Determine the [x, y] coordinate at the center of the cell enclosing the given text.  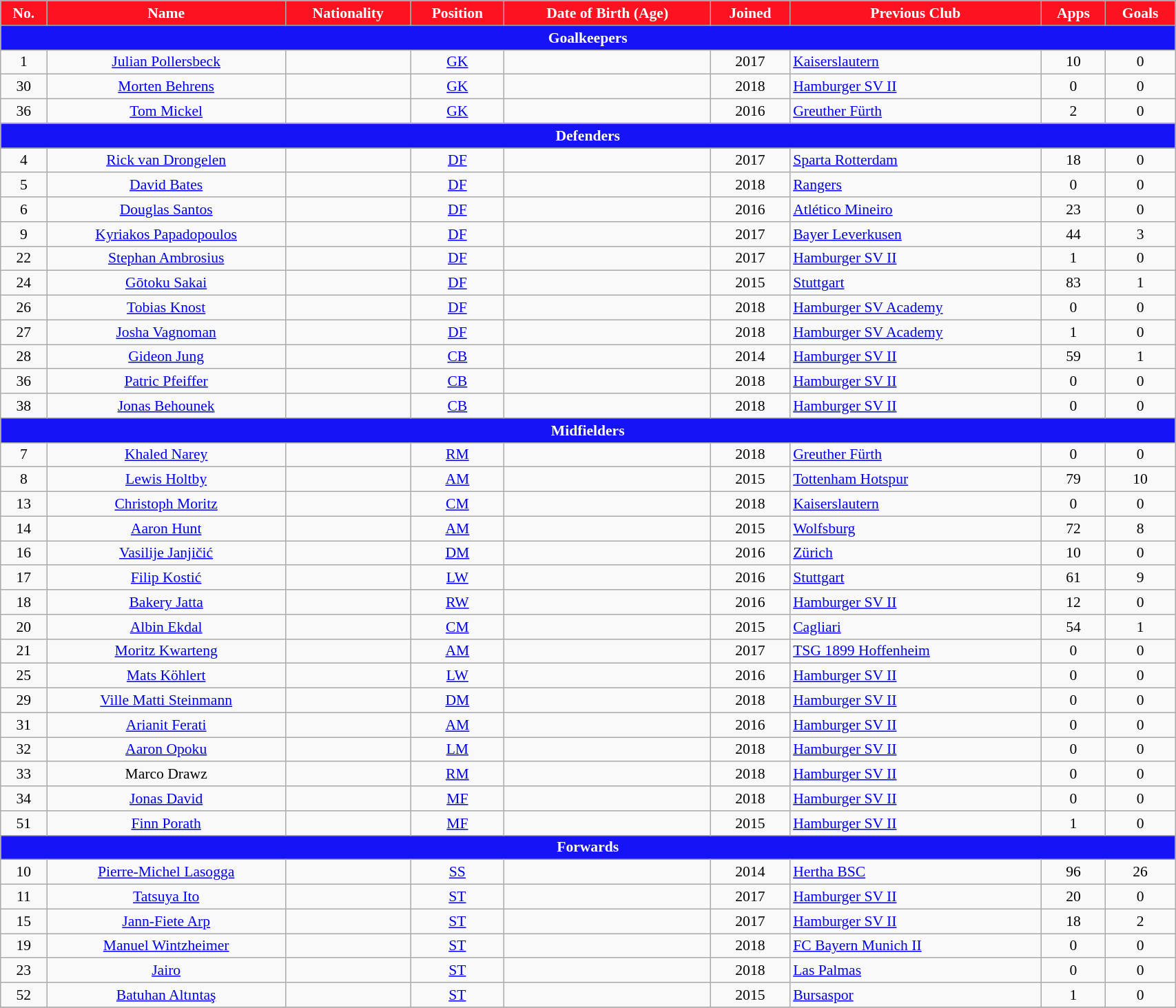
Patric Pfeiffer [166, 382]
Midfielders [588, 431]
25 [23, 676]
22 [23, 258]
83 [1073, 283]
RW [457, 602]
Filip Kostić [166, 578]
Bakery Jatta [166, 602]
Cagliari [915, 627]
Albin Ekdal [166, 627]
79 [1073, 480]
Tobias Knost [166, 308]
34 [23, 799]
Kyriakos Papadopoulos [166, 234]
Batuhan Altıntaş [166, 995]
Jann-Fiete Arp [166, 921]
Joined [750, 13]
29 [23, 701]
11 [23, 897]
Christoph Moritz [166, 504]
17 [23, 578]
5 [23, 185]
Jairo [166, 971]
32 [23, 750]
Mats Köhlert [166, 676]
13 [23, 504]
6 [23, 209]
14 [23, 528]
12 [1073, 602]
38 [23, 406]
Goalkeepers [588, 38]
Aaron Hunt [166, 528]
Morten Behrens [166, 87]
44 [1073, 234]
Hertha BSC [915, 872]
Name [166, 13]
Jonas David [166, 799]
27 [23, 332]
31 [23, 725]
Goals [1141, 13]
Atlético Mineiro [915, 209]
Zürich [915, 553]
30 [23, 87]
24 [23, 283]
Tottenham Hotspur [915, 480]
Bayer Leverkusen [915, 234]
51 [23, 823]
Position [457, 13]
Aaron Opoku [166, 750]
Douglas Santos [166, 209]
SS [457, 872]
TSG 1899 Hoffenheim [915, 651]
72 [1073, 528]
Rick van Drongelen [166, 161]
Nationality [348, 13]
19 [23, 946]
Gōtoku Sakai [166, 283]
96 [1073, 872]
Arianit Ferati [166, 725]
Forwards [588, 847]
Bursaspor [915, 995]
Marco Drawz [166, 774]
Apps [1073, 13]
Tatsuya Ito [166, 897]
No. [23, 13]
Lewis Holtby [166, 480]
Moritz Kwarteng [166, 651]
28 [23, 357]
Ville Matti Steinmann [166, 701]
3 [1141, 234]
Date of Birth (Age) [608, 13]
Josha Vagnoman [166, 332]
Jonas Behounek [166, 406]
61 [1073, 578]
Gideon Jung [166, 357]
4 [23, 161]
Previous Club [915, 13]
Khaled Narey [166, 455]
21 [23, 651]
FC Bayern Munich II [915, 946]
Sparta Rotterdam [915, 161]
54 [1073, 627]
Defenders [588, 136]
15 [23, 921]
Finn Porath [166, 823]
David Bates [166, 185]
Manuel Wintzheimer [166, 946]
Julian Pollersbeck [166, 62]
Las Palmas [915, 971]
16 [23, 553]
Tom Mickel [166, 112]
7 [23, 455]
52 [23, 995]
Wolfsburg [915, 528]
Vasilije Janjičić [166, 553]
Pierre-Michel Lasogga [166, 872]
LM [457, 750]
Rangers [915, 185]
59 [1073, 357]
Stephan Ambrosius [166, 258]
33 [23, 774]
